Search for the cell housing the specified text and yield its [X, Y] center coordinate. 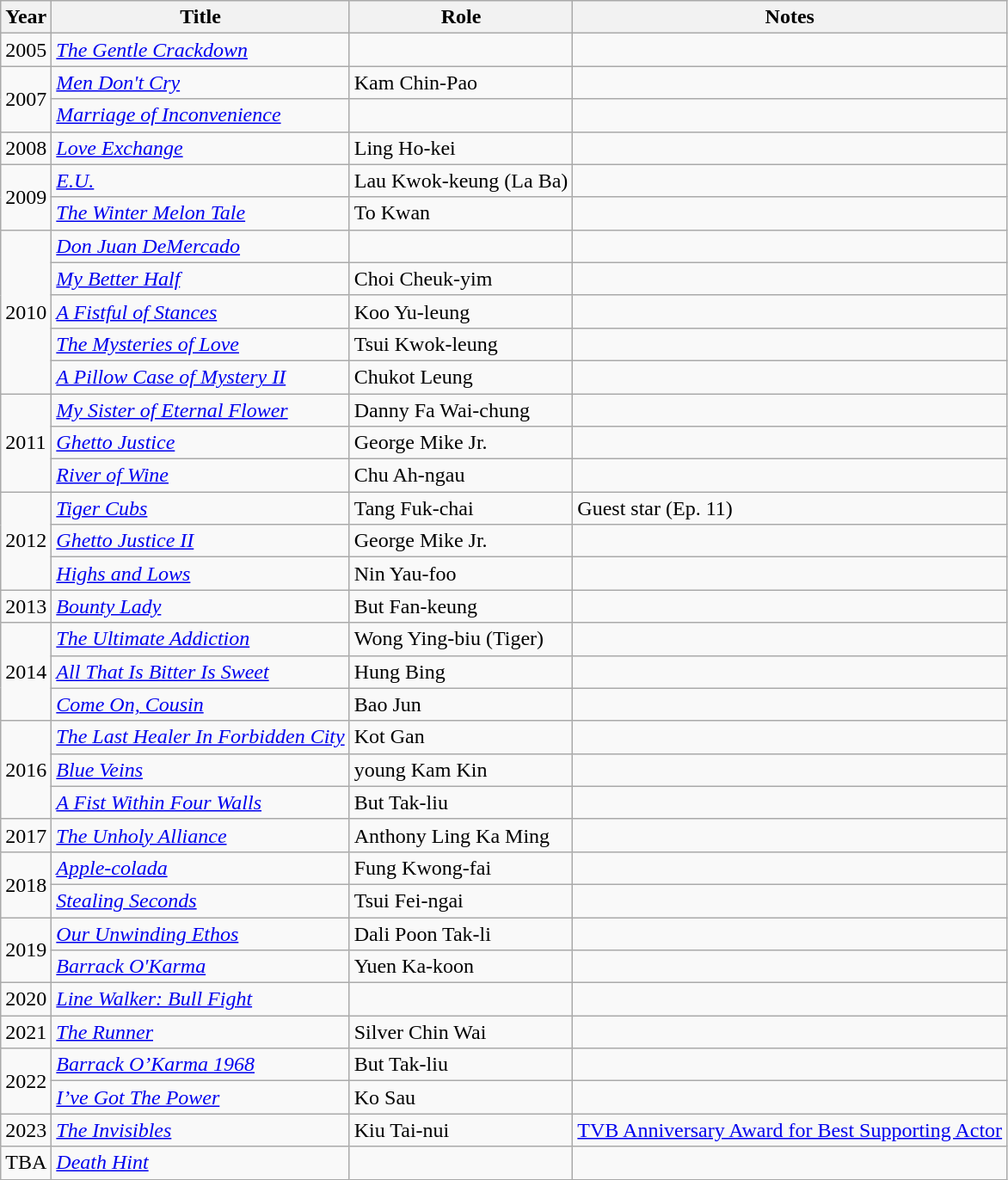
Wong Ying-biu (Tiger) [461, 639]
My Better Half [200, 279]
To Kwan [461, 213]
Anthony Ling Ka Ming [461, 835]
TBA [26, 1163]
2007 [26, 99]
Death Hint [200, 1163]
2011 [26, 443]
Blue Veins [200, 770]
2008 [26, 148]
A Fistful of Stances [200, 311]
Guest star (Ep. 11) [790, 508]
The Winter Melon Tale [200, 213]
2022 [26, 1081]
Koo Yu-leung [461, 311]
2017 [26, 835]
Notes [790, 17]
Hung Bing [461, 672]
River of Wine [200, 476]
E.U. [200, 181]
Apple-colada [200, 868]
The Mysteries of Love [200, 344]
Nin Yau-foo [461, 574]
Don Juan DeMercado [200, 246]
2009 [26, 197]
Choi Cheuk-yim [461, 279]
All That Is Bitter Is Sweet [200, 672]
Barrack O'Karma [200, 967]
Tsui Fei-ngai [461, 900]
Kam Chin-Pao [461, 83]
But Fan-keung [461, 606]
Tang Fuk-chai [461, 508]
A Pillow Case of Mystery II [200, 377]
Chu Ah-ngau [461, 476]
The Unholy Alliance [200, 835]
2012 [26, 541]
2010 [26, 311]
The Runner [200, 1032]
2013 [26, 606]
Kiu Tai-nui [461, 1130]
The Ultimate Addiction [200, 639]
Stealing Seconds [200, 900]
2019 [26, 950]
2016 [26, 770]
young Kam Kin [461, 770]
Ghetto Justice [200, 443]
Line Walker: Bull Fight [200, 999]
Ko Sau [461, 1097]
TVB Anniversary Award for Best Supporting Actor [790, 1130]
Ling Ho-kei [461, 148]
Role [461, 17]
Love Exchange [200, 148]
Yuen Ka-koon [461, 967]
Lau Kwok-keung (La Ba) [461, 181]
A Fist Within Four Walls [200, 802]
Chukot Leung [461, 377]
Year [26, 17]
2023 [26, 1130]
Danny Fa Wai-chung [461, 410]
Come On, Cousin [200, 704]
Tiger Cubs [200, 508]
Tsui Kwok-leung [461, 344]
2014 [26, 672]
The Last Healer In Forbidden City [200, 737]
Dali Poon Tak-li [461, 933]
2005 [26, 50]
2018 [26, 884]
Fung Kwong-fai [461, 868]
Ghetto Justice II [200, 541]
2020 [26, 999]
Men Don't Cry [200, 83]
Title [200, 17]
Bao Jun [461, 704]
I’ve Got The Power [200, 1097]
Highs and Lows [200, 574]
The Invisibles [200, 1130]
The Gentle Crackdown [200, 50]
Silver Chin Wai [461, 1032]
2021 [26, 1032]
Bounty Lady [200, 606]
Kot Gan [461, 737]
Our Unwinding Ethos [200, 933]
Barrack O’Karma 1968 [200, 1065]
My Sister of Eternal Flower [200, 410]
Marriage of Inconvenience [200, 115]
